Return the (x, y) coordinate for the center point of the cell that contains the specified text.  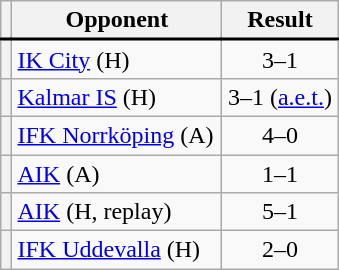
4–0 (280, 135)
Opponent (117, 20)
5–1 (280, 212)
AIK (A) (117, 173)
Kalmar IS (H) (117, 97)
IFK Uddevalla (H) (117, 250)
1–1 (280, 173)
2–0 (280, 250)
AIK (H, replay) (117, 212)
3–1 (a.e.t.) (280, 97)
IK City (H) (117, 60)
Result (280, 20)
3–1 (280, 60)
IFK Norrköping (A) (117, 135)
